Scan for the cell matching the given text and deliver its (X, Y) coordinate at center. 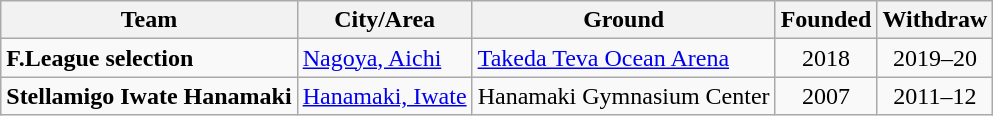
Nagoya, Aichi (384, 58)
City/Area (384, 20)
2019–20 (935, 58)
Hanamaki Gymnasium Center (624, 96)
Hanamaki, Iwate (384, 96)
Withdraw (935, 20)
2011–12 (935, 96)
2018 (826, 58)
Stellamigo Iwate Hanamaki (149, 96)
Takeda Teva Ocean Arena (624, 58)
F.League selection (149, 58)
2007 (826, 96)
Team (149, 20)
Ground (624, 20)
Founded (826, 20)
